Return the [x, y] coordinate for the center point of the cell that contains the specified text.  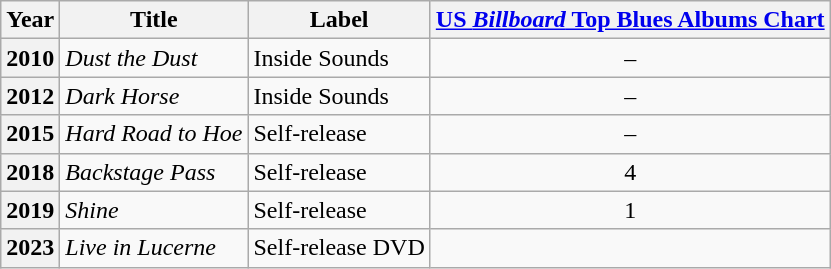
Label [339, 20]
Backstage Pass [154, 172]
2015 [30, 134]
4 [630, 172]
Dark Horse [154, 96]
US Billboard Top Blues Albums Chart [630, 20]
Dust the Dust [154, 58]
Title [154, 20]
2012 [30, 96]
1 [630, 210]
2018 [30, 172]
Self-release DVD [339, 248]
Hard Road to Hoe [154, 134]
Live in Lucerne [154, 248]
2019 [30, 210]
Year [30, 20]
2010 [30, 58]
Shine [154, 210]
2023 [30, 248]
